Identify which cell holds the provided text, then report its [X, Y] central coordinate. 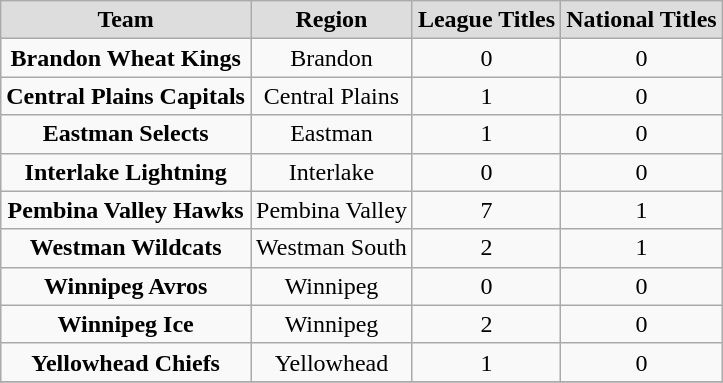
Eastman [331, 134]
Winnipeg Avros [126, 286]
Region [331, 20]
Eastman Selects [126, 134]
Brandon [331, 58]
Central Plains [331, 96]
Central Plains Capitals [126, 96]
Pembina Valley [331, 210]
Winnipeg Ice [126, 324]
7 [486, 210]
Interlake Lightning [126, 172]
Interlake [331, 172]
Yellowhead Chiefs [126, 362]
Westman South [331, 248]
National Titles [642, 20]
Yellowhead [331, 362]
Westman Wildcats [126, 248]
Team [126, 20]
Pembina Valley Hawks [126, 210]
Brandon Wheat Kings [126, 58]
League Titles [486, 20]
